Identify which cell holds the provided text, then report its [X, Y] central coordinate. 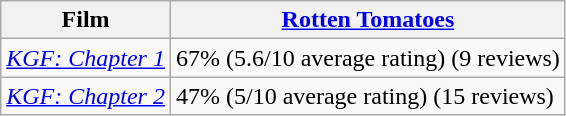
KGF: Chapter 2 [86, 96]
47% (5/10 average rating) (15 reviews) [368, 96]
KGF: Chapter 1 [86, 58]
Film [86, 20]
Rotten Tomatoes [368, 20]
67% (5.6/10 average rating) (9 reviews) [368, 58]
